Return the [X, Y] coordinate for the center point of the cell that contains the specified text.  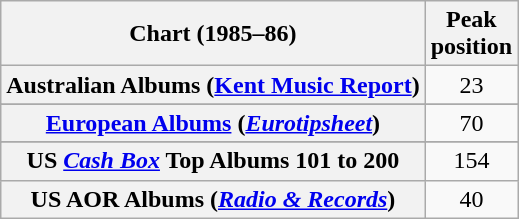
Peakposition [471, 34]
Australian Albums (Kent Music Report) [213, 85]
40 [471, 199]
23 [471, 85]
70 [471, 123]
154 [471, 161]
US Cash Box Top Albums 101 to 200 [213, 161]
US AOR Albums (Radio & Records) [213, 199]
European Albums (Eurotipsheet) [213, 123]
Chart (1985–86) [213, 34]
